Extract the [X, Y] coordinate from the center of the cell holding the provided text.  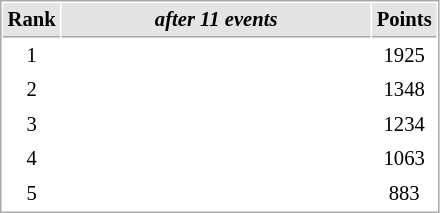
after 11 events [216, 20]
1925 [404, 56]
3 [32, 124]
883 [404, 194]
Points [404, 20]
1063 [404, 158]
5 [32, 194]
1 [32, 56]
4 [32, 158]
1234 [404, 124]
2 [32, 90]
1348 [404, 90]
Rank [32, 20]
